Return the [X, Y] coordinate for the center point of the cell that contains the specified text.  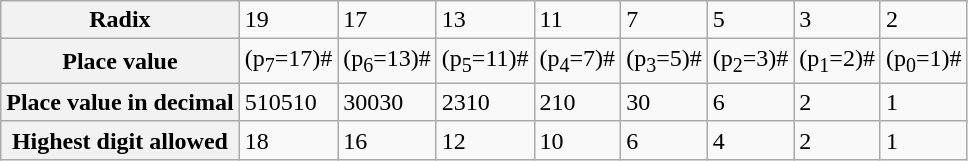
7 [664, 20]
13 [485, 20]
(p1=2)# [838, 61]
2310 [485, 102]
19 [288, 20]
(p6=13)# [388, 61]
18 [288, 140]
Place value [120, 61]
17 [388, 20]
3 [838, 20]
5 [750, 20]
(p4=7)# [578, 61]
30030 [388, 102]
11 [578, 20]
(p0=1)# [924, 61]
510510 [288, 102]
10 [578, 140]
Highest digit allowed [120, 140]
Radix [120, 20]
210 [578, 102]
12 [485, 140]
(p3=5)# [664, 61]
(p2=3)# [750, 61]
30 [664, 102]
Place value in decimal [120, 102]
4 [750, 140]
(p7=17)# [288, 61]
(p5=11)# [485, 61]
16 [388, 140]
